Locate the cell with the specified text and output its (X, Y) center coordinate. 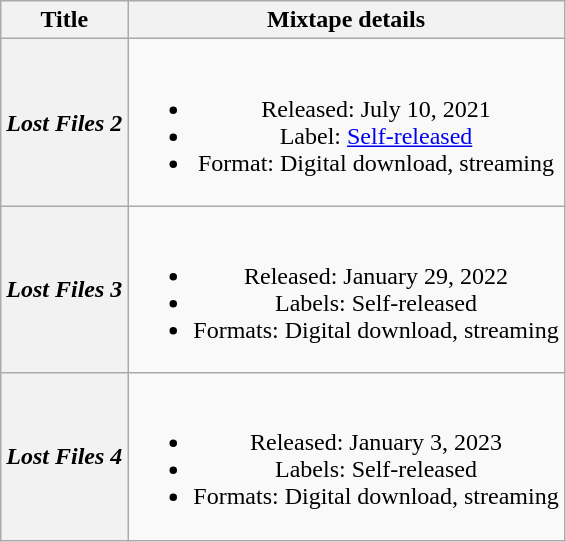
Released: January 29, 2022Labels: Self-releasedFormats: Digital download, streaming (346, 290)
Lost Files 3 (64, 290)
Mixtape details (346, 20)
Released: January 3, 2023Labels: Self-releasedFormats: Digital download, streaming (346, 456)
Released: July 10, 2021Label: Self-releasedFormat: Digital download, streaming (346, 122)
Lost Files 4 (64, 456)
Lost Files 2 (64, 122)
Title (64, 20)
